Determine the [x, y] coordinate at the center of the cell enclosing the given text.  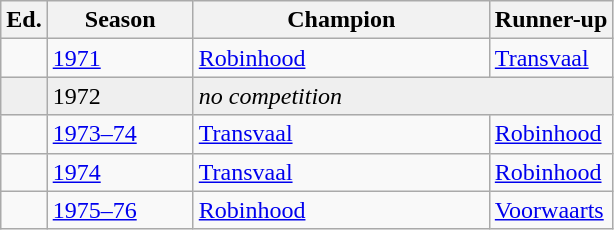
1975–76 [120, 210]
Voorwaarts [551, 210]
Runner-up [551, 20]
no competition [403, 96]
1973–74 [120, 134]
Season [120, 20]
Champion [341, 20]
Ed. [24, 20]
1972 [120, 96]
1974 [120, 172]
1971 [120, 58]
